Return [x, y] of the center of cell containing provided text 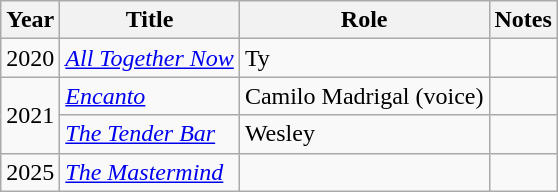
2025 [30, 172]
Ty [364, 58]
Wesley [364, 134]
2020 [30, 58]
Title [150, 20]
All Together Now [150, 58]
The Mastermind [150, 172]
Year [30, 20]
2021 [30, 115]
Role [364, 20]
Camilo Madrigal (voice) [364, 96]
The Tender Bar [150, 134]
Notes [523, 20]
Encanto [150, 96]
